For the text-containing cell, return its midpoint in [X, Y] coordinate format. 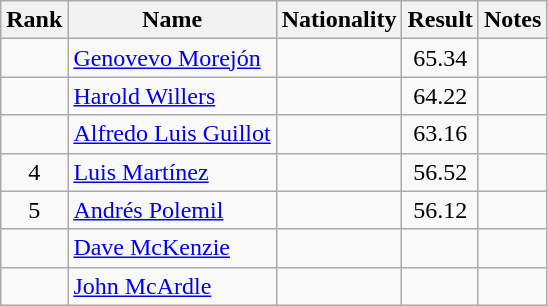
64.22 [440, 96]
Andrés Polemil [172, 210]
Name [172, 20]
Notes [512, 20]
Result [440, 20]
Alfredo Luis Guillot [172, 134]
John McArdle [172, 286]
Harold Willers [172, 96]
65.34 [440, 58]
63.16 [440, 134]
56.12 [440, 210]
Genovevo Morejón [172, 58]
Dave McKenzie [172, 248]
4 [34, 172]
56.52 [440, 172]
Luis Martínez [172, 172]
Nationality [339, 20]
5 [34, 210]
Rank [34, 20]
